Capture the cell that displays the provided text and extract its [X, Y] central coordinate. 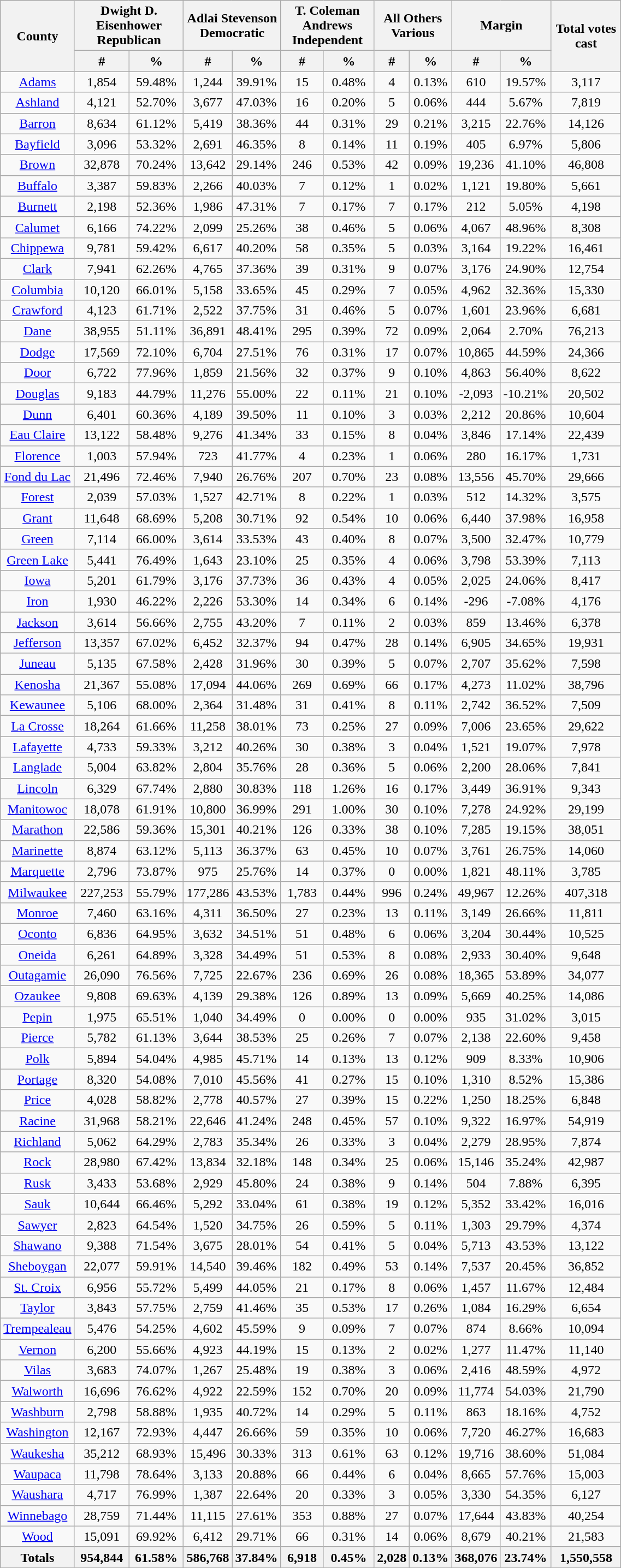
51,084 [586, 1453]
10,865 [476, 352]
2,064 [476, 331]
1,986 [208, 206]
Grant [37, 518]
37.84% [257, 1557]
36.37% [257, 851]
56.66% [156, 622]
3,785 [586, 871]
19,716 [476, 1453]
29,666 [586, 477]
0.40% [348, 539]
Jackson [37, 622]
30.83% [257, 788]
69.63% [156, 996]
40.26% [257, 747]
14.32% [525, 497]
1.00% [348, 809]
19.07% [525, 747]
6,329 [102, 788]
3,677 [208, 103]
15,301 [208, 830]
10,779 [586, 539]
6,378 [586, 622]
8.52% [525, 1079]
53.68% [156, 1183]
9,276 [208, 435]
2,742 [476, 705]
41.10% [525, 165]
32,878 [102, 165]
3,387 [102, 186]
64.89% [156, 955]
0.88% [348, 1516]
7,940 [208, 477]
15,330 [586, 290]
1,975 [102, 1017]
24.90% [525, 269]
18.25% [525, 1100]
55.00% [257, 394]
1,930 [102, 601]
19.80% [525, 186]
3,644 [208, 1038]
69.92% [156, 1536]
3,798 [476, 560]
26.76% [257, 477]
22,586 [102, 830]
14,086 [586, 996]
5,106 [102, 705]
72 [392, 331]
2,266 [208, 186]
61 [302, 1204]
227,253 [102, 892]
36.52% [525, 705]
37.36% [257, 269]
11,140 [586, 1350]
40.03% [257, 186]
1,854 [102, 82]
53 [392, 1266]
61.71% [156, 311]
45.56% [257, 1079]
24,366 [586, 352]
863 [476, 1412]
Iron [37, 601]
11.67% [525, 1287]
44 [302, 123]
35.24% [525, 1162]
5,352 [476, 1204]
0.54% [348, 518]
1,303 [476, 1225]
38,955 [102, 331]
4,985 [208, 1059]
1,267 [208, 1370]
5,476 [102, 1329]
0.36% [348, 768]
-2,093 [476, 394]
53.30% [257, 601]
4,602 [208, 1329]
2,226 [208, 601]
46.27% [525, 1433]
Oconto [37, 934]
4,717 [102, 1495]
72.10% [156, 352]
Taylor [37, 1308]
Iowa [37, 580]
Marathon [37, 830]
38.01% [257, 726]
6,200 [102, 1350]
Forest [37, 497]
4,765 [208, 269]
67.58% [156, 664]
Ashland [37, 103]
Waushara [37, 1495]
16,016 [586, 1204]
61.79% [156, 580]
4,139 [208, 996]
2,039 [102, 497]
39 [302, 269]
Sheboygan [37, 1266]
33.04% [257, 1204]
16.97% [525, 1121]
23 [392, 477]
3,761 [476, 851]
Totals [37, 1557]
54.03% [525, 1391]
8,417 [586, 580]
2,755 [208, 622]
27.61% [257, 1516]
3,683 [102, 1370]
26,090 [102, 976]
0.24% [430, 892]
18.16% [525, 1412]
30.33% [257, 1453]
58.21% [156, 1121]
16,683 [586, 1433]
6,261 [102, 955]
2,364 [208, 705]
4,123 [102, 311]
92 [302, 518]
177,286 [208, 892]
7,598 [586, 664]
29 [392, 123]
53.89% [525, 976]
Marquette [37, 871]
37.75% [257, 311]
1,731 [586, 456]
76,213 [586, 331]
295 [302, 331]
55.66% [156, 1350]
3,164 [476, 248]
Monroe [37, 913]
935 [476, 1017]
6,440 [476, 518]
Rusk [37, 1183]
13,556 [476, 477]
16,461 [586, 248]
Dwight D. EisenhowerRepublican [129, 26]
4,311 [208, 913]
61.58% [156, 1557]
Sawyer [37, 1225]
Adlai StevensonDemocratic [232, 26]
8,634 [102, 123]
17,569 [102, 352]
0.19% [430, 144]
38.60% [525, 1453]
7,509 [586, 705]
280 [476, 456]
3,015 [586, 1017]
246 [302, 165]
353 [302, 1516]
64.29% [156, 1142]
58.88% [156, 1412]
5.67% [525, 103]
Chippewa [37, 248]
6,452 [208, 643]
34.75% [257, 1225]
2,929 [208, 1183]
2,796 [102, 871]
34.51% [257, 934]
39.91% [257, 82]
St. Croix [37, 1287]
0.89% [348, 996]
46.35% [257, 144]
23.10% [257, 560]
1,244 [208, 82]
42,987 [586, 1162]
Manitowoc [37, 809]
42.71% [257, 497]
La Crosse [37, 726]
Waukesha [37, 1453]
2.70% [525, 331]
6,681 [586, 311]
43 [302, 539]
Marinette [37, 851]
4,962 [476, 290]
74.07% [156, 1370]
33.53% [257, 539]
49,967 [476, 892]
4,374 [586, 1225]
26.75% [525, 851]
73.87% [156, 871]
Columbia [37, 290]
909 [476, 1059]
56.40% [525, 373]
0.59% [348, 1225]
36.50% [257, 913]
5,208 [208, 518]
66.01% [156, 290]
21.56% [257, 373]
4,447 [208, 1433]
2,099 [208, 227]
52.70% [156, 103]
5,201 [102, 580]
11,811 [586, 913]
Portage [37, 1079]
5,113 [208, 851]
20.88% [257, 1474]
7,874 [586, 1142]
11.02% [525, 685]
3,449 [476, 788]
7,720 [476, 1433]
36.99% [257, 809]
68.93% [156, 1453]
22 [302, 394]
30.71% [257, 518]
25.26% [257, 227]
7,941 [102, 269]
Green Lake [37, 560]
5,004 [102, 768]
68.69% [156, 518]
64.54% [156, 1225]
3,330 [476, 1495]
71.44% [156, 1516]
48.59% [525, 1370]
6,836 [102, 934]
5,499 [208, 1287]
Margin [501, 26]
54.35% [525, 1495]
3,846 [476, 435]
Florence [37, 456]
38,051 [586, 830]
4,198 [586, 206]
9,388 [102, 1245]
57.75% [156, 1308]
30.40% [525, 955]
29,199 [586, 809]
57.03% [156, 497]
10,120 [102, 290]
24 [302, 1183]
22,646 [208, 1121]
Lincoln [37, 788]
20,502 [586, 394]
7,978 [586, 747]
20.86% [525, 414]
Door [37, 373]
21,583 [586, 1536]
20.45% [525, 1266]
7,841 [586, 768]
2,783 [208, 1142]
8,874 [102, 851]
Eau Claire [37, 435]
76.62% [156, 1391]
29.71% [257, 1536]
17,094 [208, 685]
236 [302, 976]
Crawford [37, 311]
15,386 [586, 1079]
4,176 [586, 601]
1.26% [348, 788]
57.94% [156, 456]
Polk [37, 1059]
29.79% [525, 1225]
7,537 [476, 1266]
13,642 [208, 165]
59.48% [156, 82]
16.17% [525, 456]
3,133 [208, 1474]
2,212 [476, 414]
1,601 [476, 311]
47.31% [257, 206]
40.20% [257, 248]
2,428 [208, 664]
41.77% [257, 456]
2,138 [476, 1038]
45.71% [257, 1059]
7,006 [476, 726]
Rock [37, 1162]
Total votes cast [586, 36]
19.15% [525, 830]
Jefferson [37, 643]
10,094 [586, 1329]
5,894 [102, 1059]
22.67% [257, 976]
10,906 [586, 1059]
17.14% [525, 435]
313 [302, 1453]
152 [302, 1391]
2,823 [102, 1225]
3,632 [208, 934]
65.51% [156, 1017]
58.48% [156, 435]
7,460 [102, 913]
Shawano [37, 1245]
3,500 [476, 539]
53.32% [156, 144]
1,310 [476, 1079]
45.70% [525, 477]
33.65% [257, 290]
Washington [37, 1433]
76.49% [156, 560]
15,496 [208, 1453]
28.95% [525, 1142]
24.92% [525, 809]
Wood [37, 1536]
39.46% [257, 1266]
118 [302, 788]
0.21% [430, 123]
3,675 [208, 1245]
67.02% [156, 643]
51.11% [156, 331]
586,768 [208, 1557]
15,146 [476, 1162]
1,643 [208, 560]
5,713 [476, 1245]
45.59% [257, 1329]
76 [302, 352]
11,258 [208, 726]
21,367 [102, 685]
8,679 [476, 1536]
19.57% [525, 82]
2,804 [208, 768]
10,800 [208, 809]
44.19% [257, 1350]
11,276 [208, 394]
0.27% [348, 1079]
T. Coleman AndrewsIndependent [328, 26]
Waupaca [37, 1474]
12,484 [586, 1287]
13,834 [208, 1162]
44.59% [525, 352]
3,212 [208, 747]
-296 [476, 601]
59.36% [156, 830]
55.08% [156, 685]
40.25% [525, 996]
874 [476, 1329]
16.29% [525, 1308]
31.96% [257, 664]
17,644 [476, 1516]
Kenosha [37, 685]
10,604 [586, 414]
0.43% [348, 580]
40.57% [257, 1100]
6,956 [102, 1287]
5,669 [476, 996]
2,025 [476, 580]
31,968 [102, 1121]
Oneida [37, 955]
8.33% [525, 1059]
58.82% [156, 1100]
Fond du Lac [37, 477]
44.05% [257, 1287]
29,622 [586, 726]
18,264 [102, 726]
38.36% [257, 123]
66.00% [156, 539]
3,149 [476, 913]
2,028 [392, 1557]
1,550,558 [586, 1557]
15,003 [586, 1474]
54.04% [156, 1059]
269 [302, 685]
78.64% [156, 1474]
24.06% [525, 580]
1,457 [476, 1287]
28.06% [525, 768]
76.99% [156, 1495]
Price [37, 1100]
32 [302, 373]
2,691 [208, 144]
6,704 [208, 352]
34,077 [586, 976]
2,759 [208, 1308]
22.76% [525, 123]
1,250 [476, 1100]
Dodge [37, 352]
35 [302, 1308]
36,891 [208, 331]
3,843 [102, 1308]
4,121 [102, 103]
42 [392, 165]
35,212 [102, 1453]
22.64% [257, 1495]
Sauk [37, 1204]
248 [302, 1121]
12,754 [586, 269]
61.66% [156, 726]
47.03% [257, 103]
0.49% [348, 1266]
16,958 [586, 518]
1,520 [208, 1225]
207 [302, 477]
Dane [37, 331]
54.25% [156, 1329]
6,722 [102, 373]
6.97% [525, 144]
36,852 [586, 1266]
4,733 [102, 747]
5,158 [208, 290]
15,091 [102, 1536]
7,114 [102, 539]
Trempealeau [37, 1329]
16,696 [102, 1391]
All OthersVarious [413, 26]
3,096 [102, 144]
6,654 [586, 1308]
Ozaukee [37, 996]
1,003 [102, 456]
32.37% [257, 643]
Dunn [37, 414]
14,126 [586, 123]
44.06% [257, 685]
Winnebago [37, 1516]
22,439 [586, 435]
10,525 [586, 934]
2,778 [208, 1100]
1,859 [208, 373]
12.26% [525, 892]
512 [476, 497]
Barron [37, 123]
27.51% [257, 352]
11,774 [476, 1391]
14,060 [586, 851]
57 [392, 1121]
41 [302, 1079]
2,798 [102, 1412]
859 [476, 622]
41.34% [257, 435]
5,661 [586, 186]
94 [302, 643]
5,441 [102, 560]
3,204 [476, 934]
55.79% [156, 892]
54.08% [156, 1079]
6,905 [476, 643]
Buffalo [37, 186]
Outagamie [37, 976]
405 [476, 144]
9,458 [586, 1038]
2,416 [476, 1370]
38,796 [586, 685]
9,322 [476, 1121]
48.96% [525, 227]
59.83% [156, 186]
40.72% [257, 1412]
182 [302, 1266]
48.41% [257, 331]
6,848 [586, 1100]
4,923 [208, 1350]
Vilas [37, 1370]
70.24% [156, 165]
6,617 [208, 248]
6,127 [586, 1495]
Clark [37, 269]
9,808 [102, 996]
48.11% [525, 871]
72.46% [156, 477]
2,198 [102, 206]
32.36% [525, 290]
7,285 [476, 830]
Walworth [37, 1391]
22.60% [525, 1038]
18,078 [102, 809]
2,933 [476, 955]
6,166 [102, 227]
25.76% [257, 871]
43.83% [525, 1516]
5,806 [586, 144]
36.91% [525, 788]
71.54% [156, 1245]
-10.21% [525, 394]
291 [302, 809]
7,725 [208, 976]
Douglas [37, 394]
1,935 [208, 1412]
3,215 [476, 123]
5,135 [102, 664]
18,365 [476, 976]
13,357 [102, 643]
19,931 [586, 643]
37.98% [525, 518]
1,521 [476, 747]
5,292 [208, 1204]
444 [476, 103]
43.20% [257, 622]
22.59% [257, 1391]
25.48% [257, 1370]
9,343 [586, 788]
63.82% [156, 768]
59 [302, 1433]
2,522 [208, 311]
28.01% [257, 1245]
46,808 [586, 165]
Pepin [37, 1017]
3,575 [586, 497]
1,040 [208, 1017]
35.34% [257, 1142]
59.42% [156, 248]
4,922 [208, 1391]
72.93% [156, 1433]
19.22% [525, 248]
58 [302, 248]
0.15% [348, 435]
4,752 [586, 1412]
1,277 [476, 1350]
4,863 [476, 373]
6,395 [586, 1183]
33.42% [525, 1204]
34.65% [525, 643]
1,783 [302, 892]
9,183 [102, 394]
Brown [37, 165]
46.22% [156, 601]
10,644 [102, 1204]
4,028 [102, 1100]
-7.08% [525, 601]
Richland [37, 1142]
23.96% [525, 311]
36 [302, 580]
Kewaunee [37, 705]
3,117 [586, 82]
57.76% [525, 1474]
6,918 [302, 1557]
67.74% [156, 788]
45 [302, 290]
44.79% [156, 394]
1,527 [208, 497]
73 [302, 726]
975 [208, 871]
67.42% [156, 1162]
1,387 [208, 1495]
County [37, 36]
11,648 [102, 518]
9,648 [586, 955]
53.39% [525, 560]
13.46% [525, 622]
Juneau [37, 664]
Lafayette [37, 747]
11.47% [525, 1350]
32.47% [525, 539]
8.66% [525, 1329]
23.65% [525, 726]
0.47% [348, 643]
954,844 [102, 1557]
19,236 [476, 165]
33 [302, 435]
504 [476, 1183]
14,540 [208, 1266]
35.62% [525, 664]
Racine [37, 1121]
28,759 [102, 1516]
29.38% [257, 996]
11,798 [102, 1474]
61.13% [156, 1038]
31.48% [257, 705]
74.22% [156, 227]
407,318 [586, 892]
4,189 [208, 414]
4,067 [476, 227]
0.61% [348, 1453]
Langlade [37, 768]
21,790 [586, 1391]
61.12% [156, 123]
1,821 [476, 871]
723 [208, 456]
41.24% [257, 1121]
2,880 [208, 788]
54,919 [586, 1121]
60.36% [156, 414]
368,076 [476, 1557]
0.25% [348, 726]
610 [476, 82]
35.76% [257, 768]
66.46% [156, 1204]
212 [476, 206]
45.80% [257, 1183]
5,782 [102, 1038]
61.91% [156, 809]
4,273 [476, 685]
7,278 [476, 809]
9,781 [102, 248]
4,972 [586, 1370]
28,980 [102, 1162]
59.33% [156, 747]
2,200 [476, 768]
Bayfield [37, 144]
Burnett [37, 206]
2,279 [476, 1142]
68.00% [156, 705]
41.46% [257, 1308]
22,077 [102, 1266]
2,707 [476, 664]
63.16% [156, 913]
7,010 [208, 1079]
77.96% [156, 373]
5,419 [208, 123]
7.88% [525, 1183]
38.53% [257, 1038]
76.56% [156, 976]
Pierce [37, 1038]
6,412 [208, 1536]
Calumet [37, 227]
32.18% [257, 1162]
40,254 [586, 1516]
37.73% [257, 580]
Adams [37, 82]
64.95% [156, 934]
996 [392, 892]
59.91% [156, 1266]
8,665 [476, 1474]
39.50% [257, 414]
1,121 [476, 186]
31.02% [525, 1017]
5.05% [525, 206]
23.74% [525, 1557]
12,167 [102, 1433]
7,113 [586, 560]
Vernon [37, 1350]
Washburn [37, 1412]
11,115 [208, 1516]
0.20% [348, 103]
Green [37, 539]
3,328 [208, 955]
63.12% [156, 851]
6,401 [102, 414]
8,320 [102, 1079]
1,084 [476, 1308]
54 [302, 1245]
Milwaukee [37, 892]
21,496 [102, 477]
7,819 [586, 103]
55.72% [156, 1287]
8,622 [586, 373]
30.44% [525, 934]
29.14% [257, 165]
52.36% [156, 206]
148 [302, 1162]
8,308 [586, 227]
62.26% [156, 269]
5,062 [102, 1142]
3,433 [102, 1183]
